From the cell containing the given text, extract its center point as [x, y] coordinate. 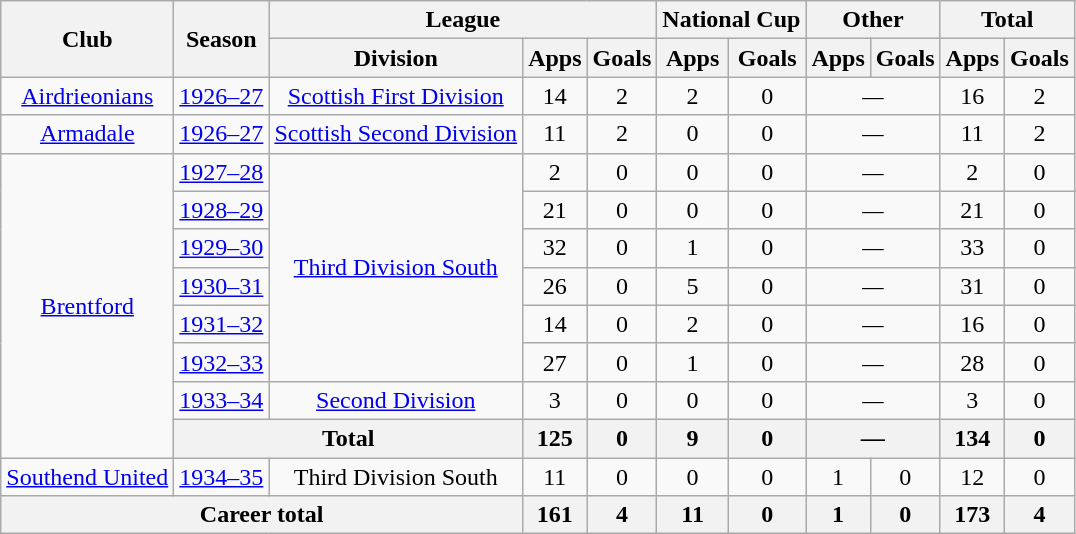
Scottish First Division [396, 96]
9 [693, 438]
Club [88, 39]
125 [555, 438]
League [463, 20]
Southend United [88, 477]
Airdrieonians [88, 96]
173 [972, 515]
134 [972, 438]
National Cup [732, 20]
1931–32 [222, 324]
31 [972, 286]
12 [972, 477]
Second Division [396, 400]
Season [222, 39]
Other [873, 20]
33 [972, 248]
Armadale [88, 134]
1934–35 [222, 477]
1927–28 [222, 172]
1930–31 [222, 286]
Career total [262, 515]
Brentford [88, 305]
28 [972, 362]
1929–30 [222, 248]
26 [555, 286]
1932–33 [222, 362]
1928–29 [222, 210]
161 [555, 515]
Division [396, 58]
32 [555, 248]
5 [693, 286]
1933–34 [222, 400]
27 [555, 362]
Scottish Second Division [396, 134]
